Scan for the cell matching the given text and deliver its [X, Y] coordinate at center. 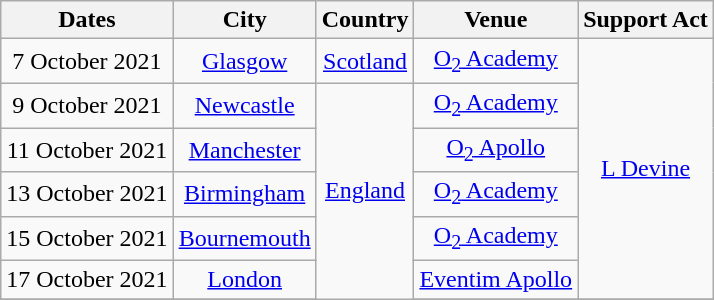
London [244, 280]
Country [365, 20]
Newcastle [244, 105]
13 October 2021 [87, 194]
7 October 2021 [87, 61]
9 October 2021 [87, 105]
11 October 2021 [87, 150]
Support Act [646, 20]
Venue [496, 20]
Dates [87, 20]
Scotland [365, 61]
Bournemouth [244, 238]
Eventim Apollo [496, 280]
L Devine [646, 169]
15 October 2021 [87, 238]
Manchester [244, 150]
England [365, 190]
O2 Apollo [496, 150]
17 October 2021 [87, 280]
Glasgow [244, 61]
City [244, 20]
Birmingham [244, 194]
